Output the [x, y] coordinate of the center of the cell containing the given text.  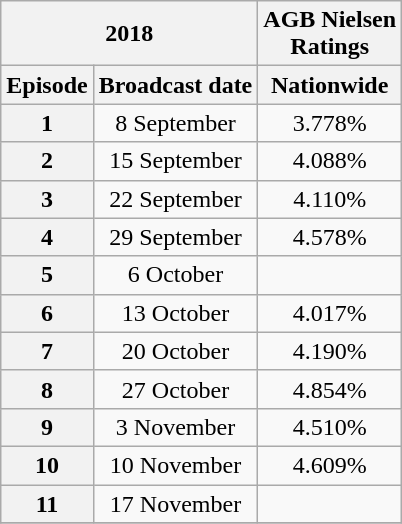
11 [47, 503]
4.609% [330, 465]
4.854% [330, 389]
5 [47, 275]
8 [47, 389]
4.190% [330, 351]
4 [47, 237]
20 October [176, 351]
2 [47, 161]
3.778% [330, 123]
3 [47, 199]
3 November [176, 427]
4.017% [330, 313]
6 [47, 313]
AGB NielsenRatings [330, 34]
10 November [176, 465]
4.110% [330, 199]
10 [47, 465]
9 [47, 427]
7 [47, 351]
13 October [176, 313]
2018 [130, 34]
1 [47, 123]
27 October [176, 389]
15 September [176, 161]
Nationwide [330, 85]
Broadcast date [176, 85]
6 October [176, 275]
4.088% [330, 161]
8 September [176, 123]
22 September [176, 199]
17 November [176, 503]
29 September [176, 237]
Episode [47, 85]
4.510% [330, 427]
4.578% [330, 237]
